Detect which cell encompasses the target text, then output its (X, Y) center coordinate. 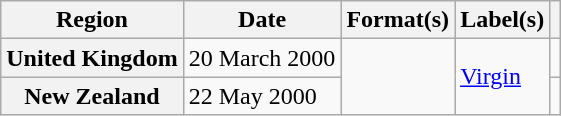
United Kingdom (92, 58)
Label(s) (502, 20)
Virgin (502, 77)
20 March 2000 (262, 58)
22 May 2000 (262, 96)
New Zealand (92, 96)
Region (92, 20)
Date (262, 20)
Format(s) (398, 20)
